Detect which cell encompasses the target text, then output its [x, y] center coordinate. 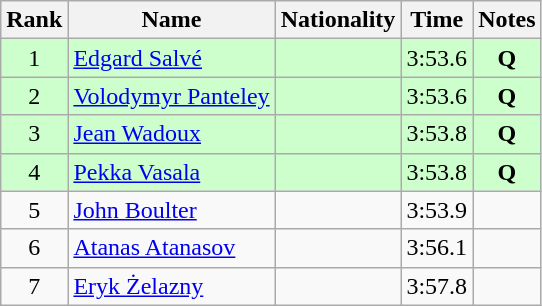
Eryk Żelazny [172, 286]
John Boulter [172, 210]
Name [172, 20]
Jean Wadoux [172, 134]
2 [34, 96]
Pekka Vasala [172, 172]
Notes [507, 20]
Atanas Atanasov [172, 248]
4 [34, 172]
3:56.1 [437, 248]
Time [437, 20]
3:53.9 [437, 210]
3:57.8 [437, 286]
6 [34, 248]
3 [34, 134]
Volodymyr Panteley [172, 96]
Rank [34, 20]
Edgard Salvé [172, 58]
7 [34, 286]
5 [34, 210]
Nationality [338, 20]
1 [34, 58]
